Return the [x, y] coordinate for the center point of the cell that contains the specified text.  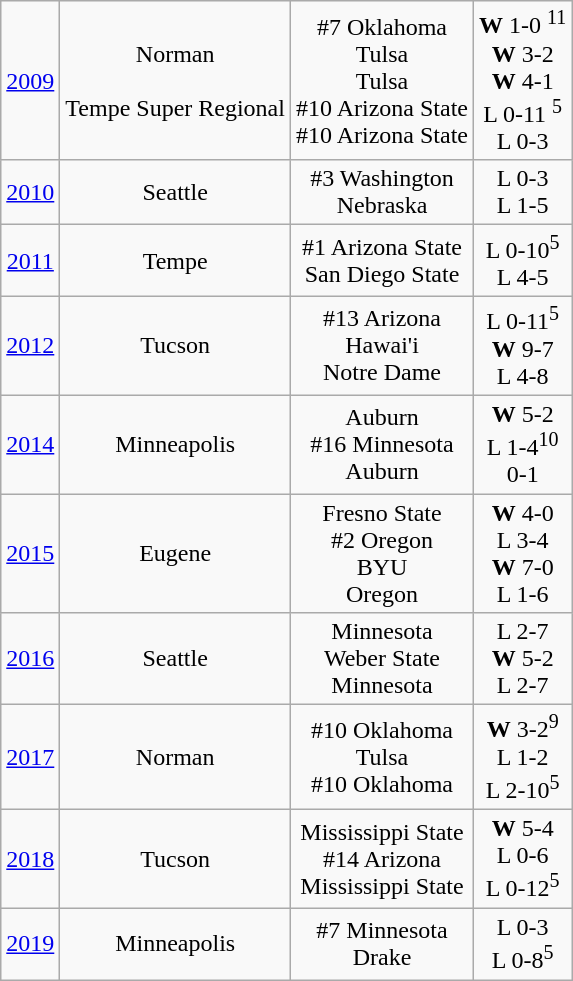
2018 [30, 860]
Mississippi State#14 ArizonaMississippi State [382, 860]
#7 OklahomaTulsaTulsa#10 Arizona State#10 Arizona State [382, 80]
W 5-2L 1-4100-1 [523, 444]
#13 ArizonaHawai'iNotre Dame [382, 346]
Norman [176, 758]
2011 [30, 261]
Auburn#16 MinnesotaAuburn [382, 444]
2010 [30, 192]
W 5-4L 0-6L 0-125 [523, 860]
W 3-29L 1-2L 2-105 [523, 758]
L 0-105L 4-5 [523, 261]
W 4-0L 3-4W 7-0L 1-6 [523, 554]
2017 [30, 758]
Fresno State#2 OregonBYUOregon [382, 554]
W 1-0 11W 3-2W 4-1L 0-11 5L 0-3 [523, 80]
#1 Arizona StateSan Diego State [382, 261]
L 0-3L 0-85 [523, 944]
#10 OklahomaTulsa#10 Oklahoma [382, 758]
L 0-3L 1-5 [523, 192]
Tempe [176, 261]
2015 [30, 554]
2016 [30, 659]
NormanTempe Super Regional [176, 80]
MinnesotaWeber StateMinnesota [382, 659]
#3 WashingtonNebraska [382, 192]
2019 [30, 944]
Eugene [176, 554]
2014 [30, 444]
2009 [30, 80]
2012 [30, 346]
#7 MinnesotaDrake [382, 944]
L 2-7W 5-2L 2-7 [523, 659]
L 0-115W 9-7L 4-8 [523, 346]
